Scan for the cell matching the given text and deliver its [x, y] coordinate at center. 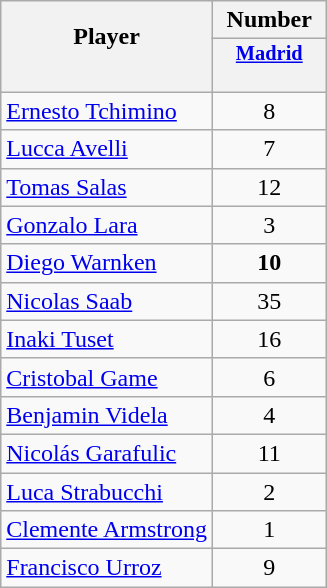
Benjamin Videla [107, 415]
Lucca Avelli [107, 149]
Madrid [269, 54]
7 [269, 149]
Ernesto Tchimino [107, 111]
Number [269, 20]
35 [269, 301]
12 [269, 187]
2 [269, 491]
Inaki Tuset [107, 339]
11 [269, 453]
6 [269, 377]
Luca Strabucchi [107, 491]
Francisco Urroz [107, 568]
3 [269, 225]
Clemente Armstrong [107, 530]
9 [269, 568]
Diego Warnken [107, 263]
Nicolas Saab [107, 301]
4 [269, 415]
Gonzalo Lara [107, 225]
Player [107, 36]
Tomas Salas [107, 187]
10 [269, 263]
1 [269, 530]
Cristobal Game [107, 377]
16 [269, 339]
Nicolás Garafulic [107, 453]
8 [269, 111]
